Find where the given text appears and provide that cell's center as [X, Y] coordinate. 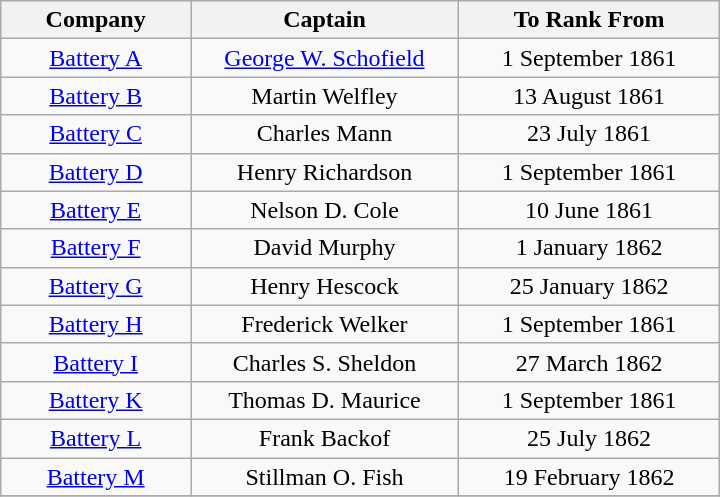
Charles Mann [325, 134]
Battery H [96, 324]
Henry Hescock [325, 286]
Frank Backof [325, 438]
19 February 1862 [588, 477]
10 June 1861 [588, 210]
Battery D [96, 172]
Battery F [96, 248]
25 January 1862 [588, 286]
Nelson D. Cole [325, 210]
To Rank From [588, 20]
Battery K [96, 400]
13 August 1861 [588, 96]
Company [96, 20]
George W. Schofield [325, 58]
Battery I [96, 362]
Battery G [96, 286]
David Murphy [325, 248]
Thomas D. Maurice [325, 400]
Captain [325, 20]
Battery B [96, 96]
Battery C [96, 134]
Martin Welfley [325, 96]
Battery E [96, 210]
Charles S. Sheldon [325, 362]
25 July 1862 [588, 438]
27 March 1862 [588, 362]
Battery L [96, 438]
Henry Richardson [325, 172]
Frederick Welker [325, 324]
Battery M [96, 477]
1 January 1862 [588, 248]
23 July 1861 [588, 134]
Battery A [96, 58]
Stillman O. Fish [325, 477]
